Identify which cell holds the provided text, then report its [X, Y] central coordinate. 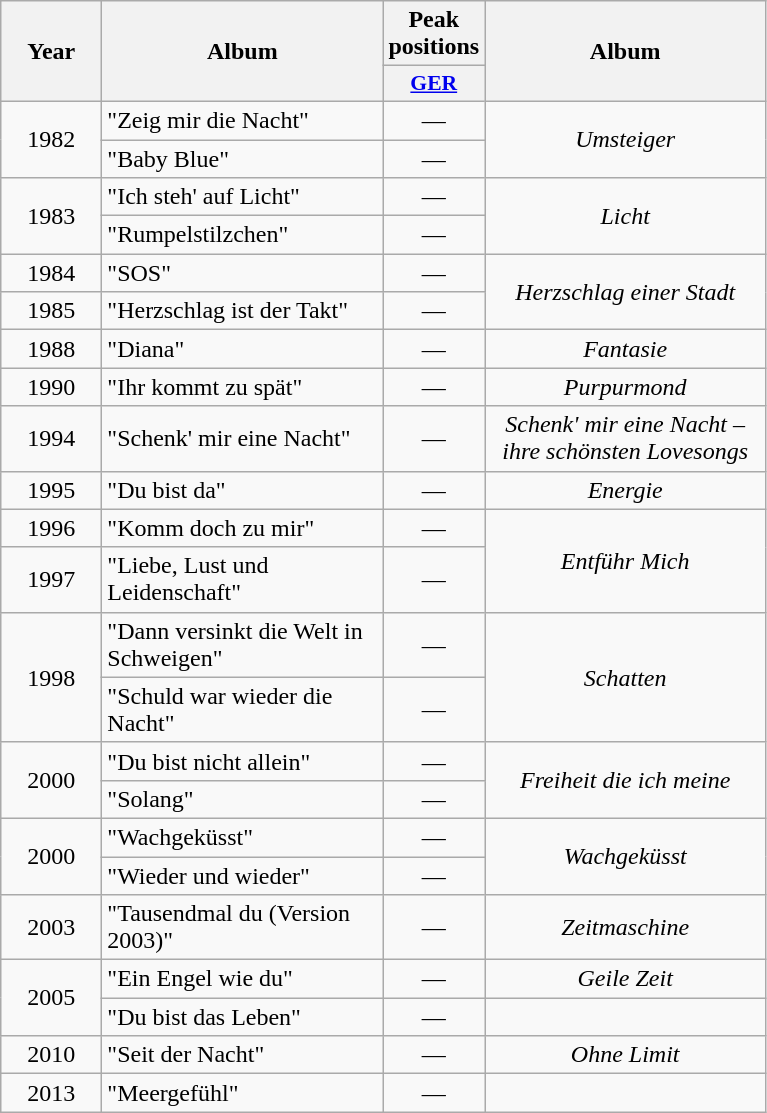
1997 [52, 580]
"Du bist nicht allein" [242, 761]
"Du bist das Leben" [242, 1017]
2013 [52, 1093]
"Liebe, Lust und Leidenschaft" [242, 580]
Ohne Limit [626, 1055]
Licht [626, 216]
"Ich steh' auf Licht" [242, 197]
"Ein Engel wie du" [242, 979]
Year [52, 52]
"Seit der Nacht" [242, 1055]
Schenk' mir eine Nacht – ihre schönsten Lovesongs [626, 438]
"Zeig mir die Nacht" [242, 120]
Energie [626, 490]
"Ihr kommt zu spät" [242, 387]
"Komm doch zu mir" [242, 528]
"Schenk' mir eine Nacht" [242, 438]
"Meergefühl" [242, 1093]
Herzschlag einer Stadt [626, 292]
1998 [52, 677]
Wachgeküsst [626, 856]
1984 [52, 273]
"SOS" [242, 273]
2010 [52, 1055]
Entführ Mich [626, 560]
2003 [52, 928]
1995 [52, 490]
"Baby Blue" [242, 159]
1982 [52, 139]
Zeitmaschine [626, 928]
Freiheit die ich meine [626, 780]
1990 [52, 387]
"Dann versinkt die Welt in Schweigen" [242, 644]
"Herzschlag ist der Takt" [242, 311]
"Schuld war wieder die Nacht" [242, 710]
Geile Zeit [626, 979]
1983 [52, 216]
Schatten [626, 677]
2005 [52, 998]
"Wieder und wieder" [242, 875]
"Solang" [242, 799]
1996 [52, 528]
"Wachgeküsst" [242, 837]
"Diana" [242, 349]
"Rumpelstilzchen" [242, 235]
Umsteiger [626, 139]
Peak positions [434, 34]
"Du bist da" [242, 490]
Purpurmond [626, 387]
1985 [52, 311]
1988 [52, 349]
"Tausendmal du (Version 2003)" [242, 928]
GER [434, 84]
Fantasie [626, 349]
1994 [52, 438]
